Identify which cell holds the provided text, then report its [X, Y] central coordinate. 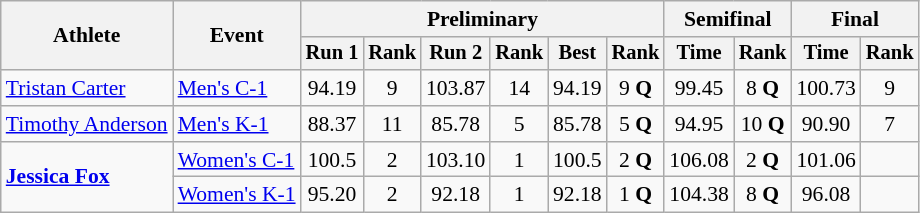
Run 1 [332, 54]
Women's C-1 [237, 160]
9 Q [636, 88]
104.38 [698, 195]
7 [890, 124]
99.45 [698, 88]
Men's K-1 [237, 124]
5 [519, 124]
Semifinal [728, 19]
1 Q [636, 195]
Run 2 [456, 54]
5 Q [636, 124]
94.95 [698, 124]
Jessica Fox [87, 178]
96.08 [826, 195]
11 [392, 124]
101.06 [826, 160]
Preliminary [483, 19]
Event [237, 36]
Women's K-1 [237, 195]
Athlete [87, 36]
Timothy Anderson [87, 124]
88.37 [332, 124]
106.08 [698, 160]
10 Q [763, 124]
Men's C-1 [237, 88]
Tristan Carter [87, 88]
103.87 [456, 88]
Best [578, 54]
103.10 [456, 160]
14 [519, 88]
100.73 [826, 88]
95.20 [332, 195]
90.90 [826, 124]
Final [854, 19]
